For the text-containing cell, return its midpoint in [X, Y] coordinate format. 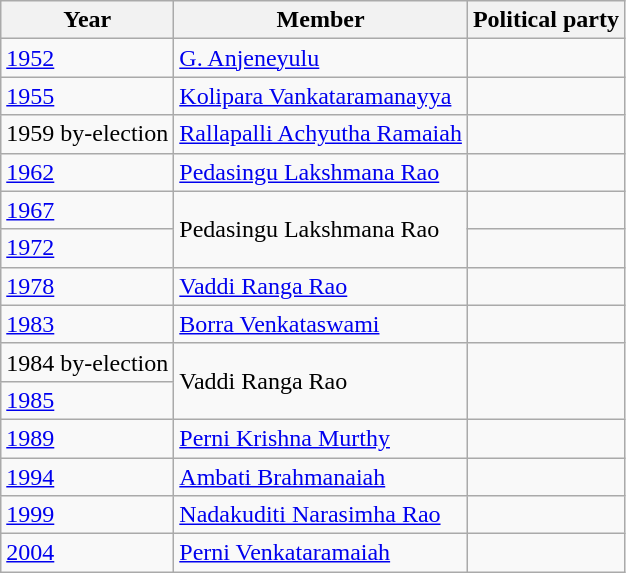
Rallapalli Achyutha Ramaiah [321, 134]
Kolipara Vankataramanayya [321, 96]
1967 [88, 210]
Perni Venkataramaiah [321, 553]
1989 [88, 438]
1962 [88, 172]
1983 [88, 324]
Member [321, 20]
1955 [88, 96]
1959 by-election [88, 134]
Perni Krishna Murthy [321, 438]
Borra Venkataswami [321, 324]
1978 [88, 286]
1972 [88, 248]
2004 [88, 553]
1952 [88, 58]
1984 by-election [88, 362]
1999 [88, 515]
1985 [88, 400]
G. Anjeneyulu [321, 58]
Nadakuditi Narasimha Rao [321, 515]
Year [88, 20]
1994 [88, 477]
Ambati Brahmanaiah [321, 477]
Political party [546, 20]
